Determine the (X, Y) coordinate at the center of the cell enclosing the given text.  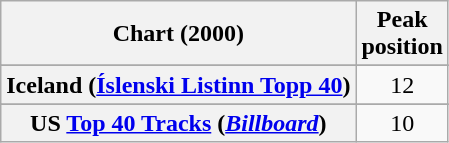
Peakposition (402, 34)
Chart (2000) (178, 34)
US Top 40 Tracks (Billboard) (178, 123)
10 (402, 123)
Iceland (Íslenski Listinn Topp 40) (178, 85)
12 (402, 85)
